Identify which cell holds the provided text, then report its (x, y) central coordinate. 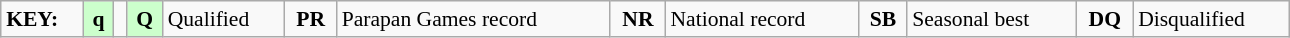
Parapan Games record (474, 19)
DQ (1104, 19)
SB (884, 19)
Q (145, 19)
Qualified (224, 19)
NR (638, 19)
Disqualified (1211, 19)
q (98, 19)
PR (311, 19)
National record (762, 19)
Seasonal best (992, 19)
KEY: (42, 19)
